From the cell containing the given text, extract its center point as (X, Y) coordinate. 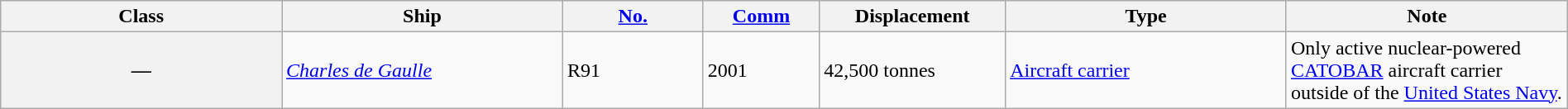
Note (1427, 17)
Charles de Gaulle (423, 70)
Aircraft carrier (1146, 70)
Ship (423, 17)
— (141, 70)
No. (633, 17)
Displacement (913, 17)
42,500 tonnes (913, 70)
2001 (761, 70)
Class (141, 17)
R91 (633, 70)
Comm (761, 17)
Type (1146, 17)
Only active nuclear-powered CATOBAR aircraft carrier outside of the United States Navy. (1427, 70)
